Scan for the cell matching the given text and deliver its (x, y) coordinate at center. 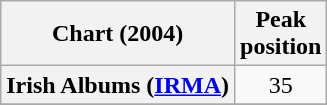
Irish Albums (IRMA) (118, 85)
35 (281, 85)
Peakposition (281, 34)
Chart (2004) (118, 34)
